Output the (X, Y) coordinate of the center of the cell containing the given text.  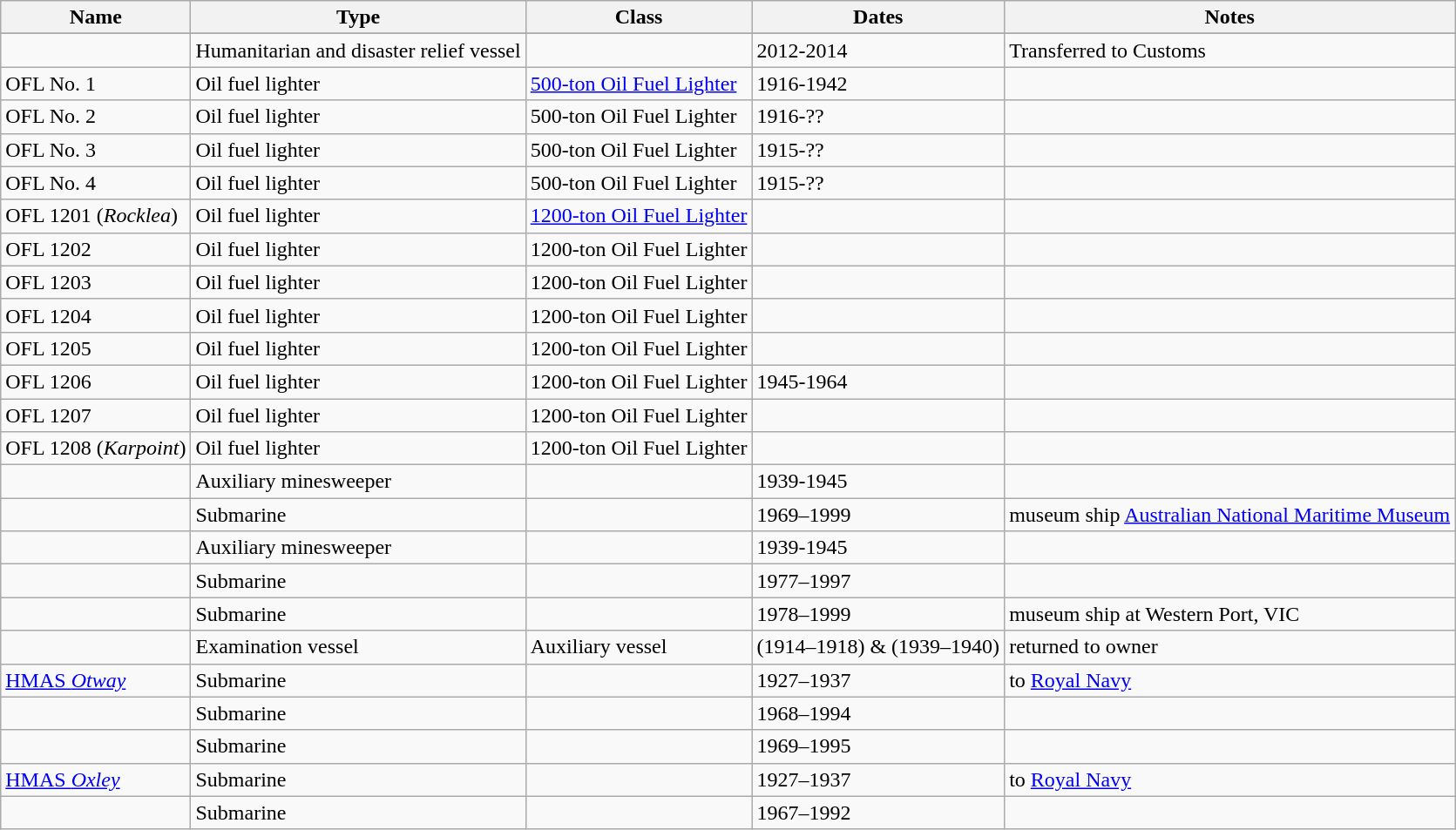
OFL 1206 (96, 381)
returned to owner (1230, 647)
HMAS Otway (96, 680)
Type (358, 17)
Examination vessel (358, 647)
1916-?? (878, 117)
1967–1992 (878, 813)
Name (96, 17)
Class (639, 17)
Transferred to Customs (1230, 51)
museum ship Australian National Maritime Museum (1230, 515)
OFL 1203 (96, 282)
2012-2014 (878, 51)
OFL 1208 (Karpoint) (96, 449)
1968–1994 (878, 713)
OFL 1204 (96, 315)
1945-1964 (878, 381)
OFL 1202 (96, 249)
Humanitarian and disaster relief vessel (358, 51)
OFL No. 4 (96, 183)
1978–1999 (878, 614)
OFL 1201 (Rocklea) (96, 216)
OFL No. 1 (96, 84)
Dates (878, 17)
1977–1997 (878, 581)
1969–1999 (878, 515)
1969–1995 (878, 746)
HMAS Oxley (96, 779)
(1914–1918) & (1939–1940) (878, 647)
Notes (1230, 17)
OFL 1205 (96, 348)
OFL No. 3 (96, 150)
OFL 1207 (96, 415)
1916-1942 (878, 84)
OFL No. 2 (96, 117)
museum ship at Western Port, VIC (1230, 614)
Auxiliary vessel (639, 647)
